For the text-containing cell, return its midpoint in [X, Y] coordinate format. 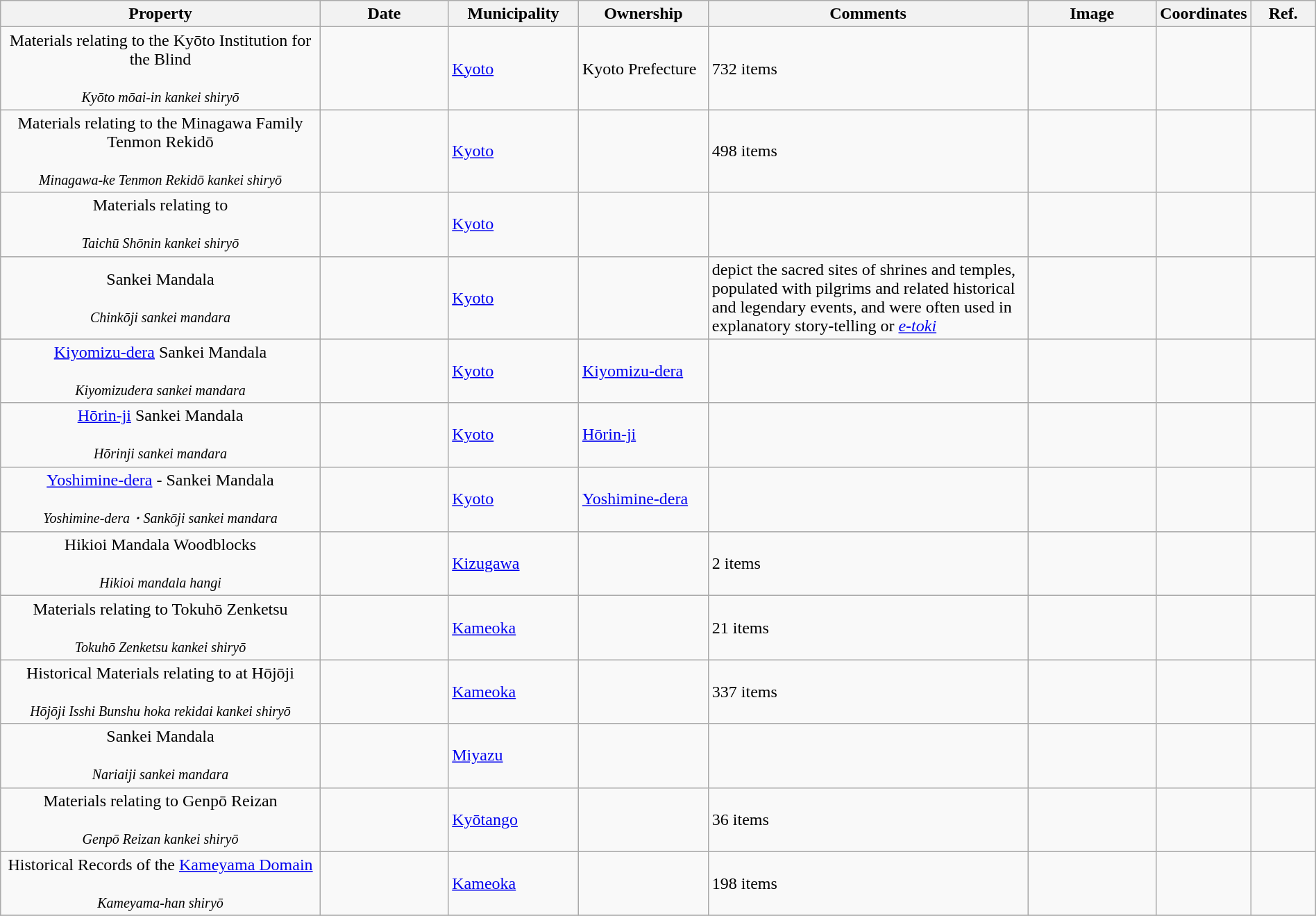
Materials relating to Tokuhō ZenketsuTokuhō Zenketsu kankei shiryō [160, 628]
Municipality [514, 14]
Materials relating to the Minagawa Family Tenmon RekidōMinagawa-ke Tenmon Rekidō kankei shiryō [160, 151]
Ref. [1283, 14]
Yoshimine-dera - Sankei MandalaYoshimine-dera・Sankōji sankei mandara [160, 499]
732 items [868, 68]
Kyōtango [514, 819]
Sankei MandalaNariaiji sankei mandara [160, 756]
21 items [868, 628]
Yoshimine-dera [643, 499]
Kiyomizu-dera Sankei MandalaKiyomizudera sankei mandara [160, 371]
Kyoto Prefecture [643, 68]
Image [1093, 14]
Comments [868, 14]
Historical Records of the Kameyama DomainKameyama-han shiryō [160, 883]
Materials relating to Genpō ReizanGenpō Reizan kankei shiryō [160, 819]
Materials relating to Taichū Shōnin kankei shiryō [160, 224]
Hōrin-ji Sankei MandalaHōrinji sankei mandara [160, 435]
498 items [868, 151]
Ownership [643, 14]
Hōrin-ji [643, 435]
Date [384, 14]
Materials relating to the Kyōto Institution for the BlindKyōto mōai-in kankei shiryō [160, 68]
198 items [868, 883]
Kiyomizu-dera [643, 371]
Historical Materials relating to at HōjōjiHōjōji Isshi Bunshu hoka rekidai kankei shiryō [160, 692]
337 items [868, 692]
2 items [868, 564]
36 items [868, 819]
Kizugawa [514, 564]
Hikioi Mandala WoodblocksHikioi mandala hangi [160, 564]
Property [160, 14]
Miyazu [514, 756]
Sankei MandalaChinkōji sankei mandara [160, 297]
Coordinates [1204, 14]
